Search for the cell housing the specified text and yield its [X, Y] center coordinate. 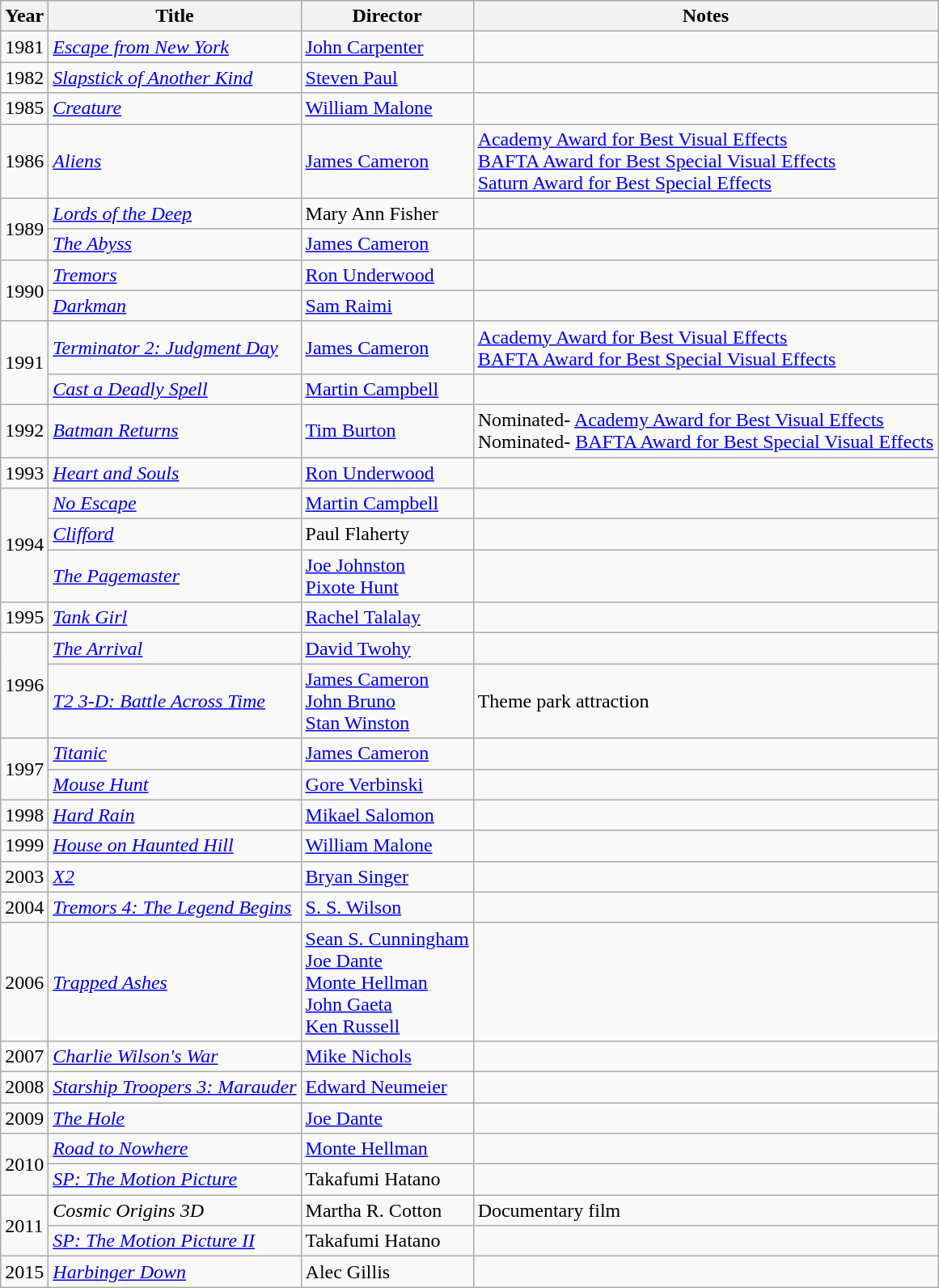
Mike Nichols [387, 1056]
Bryan Singer [387, 876]
T2 3-D: Battle Across Time [175, 701]
Rachel Talalay [387, 618]
1992 [24, 430]
2006 [24, 982]
David Twohy [387, 648]
James CameronJohn BrunoStan Winston [387, 701]
Joe Dante [387, 1118]
Escape from New York [175, 47]
Sam Raimi [387, 306]
Heart and Souls [175, 473]
Edward Neumeier [387, 1087]
2003 [24, 876]
Starship Troopers 3: Marauder [175, 1087]
1995 [24, 618]
Mikael Salomon [387, 815]
1997 [24, 769]
1981 [24, 47]
1990 [24, 290]
Alec Gillis [387, 1272]
The Abyss [175, 244]
2007 [24, 1056]
Darkman [175, 306]
The Arrival [175, 648]
1996 [24, 686]
Road to Nowhere [175, 1149]
The Hole [175, 1118]
Sean S. CunninghamJoe DanteMonte HellmanJohn GaetaKen Russell [387, 982]
1999 [24, 846]
Director [387, 16]
Charlie Wilson's War [175, 1056]
1998 [24, 815]
2010 [24, 1164]
No Escape [175, 504]
Titanic [175, 754]
Trapped Ashes [175, 982]
Year [24, 16]
Tremors 4: The Legend Begins [175, 907]
Tremors [175, 275]
1994 [24, 545]
2015 [24, 1272]
Documentary film [705, 1210]
Joe JohnstonPixote Hunt [387, 576]
Academy Award for Best Visual EffectsBAFTA Award for Best Special Visual Effects [705, 348]
Monte Hellman [387, 1149]
SP: The Motion Picture II [175, 1241]
Academy Award for Best Visual EffectsBAFTA Award for Best Special Visual EffectsSaturn Award for Best Special Effects [705, 161]
2008 [24, 1087]
Creature [175, 108]
Harbinger Down [175, 1272]
Lords of the Deep [175, 213]
Clifford [175, 534]
2011 [24, 1226]
Steven Paul [387, 78]
John Carpenter [387, 47]
Mary Ann Fisher [387, 213]
Slapstick of Another Kind [175, 78]
SP: The Motion Picture [175, 1180]
Mouse Hunt [175, 784]
Terminator 2: Judgment Day [175, 348]
X2 [175, 876]
Gore Verbinski [387, 784]
S. S. Wilson [387, 907]
2009 [24, 1118]
The Pagemaster [175, 576]
1982 [24, 78]
Cosmic Origins 3D [175, 1210]
Title [175, 16]
Martha R. Cotton [387, 1210]
1989 [24, 229]
2004 [24, 907]
House on Haunted Hill [175, 846]
Tank Girl [175, 618]
1986 [24, 161]
Theme park attraction [705, 701]
1985 [24, 108]
Notes [705, 16]
Tim Burton [387, 430]
1991 [24, 362]
1993 [24, 473]
Hard Rain [175, 815]
Aliens [175, 161]
Paul Flaherty [387, 534]
Nominated- Academy Award for Best Visual EffectsNominated- BAFTA Award for Best Special Visual Effects [705, 430]
Batman Returns [175, 430]
Cast a Deadly Spell [175, 389]
